Provide the (X, Y) coordinate of the cell's center where the given text is located.  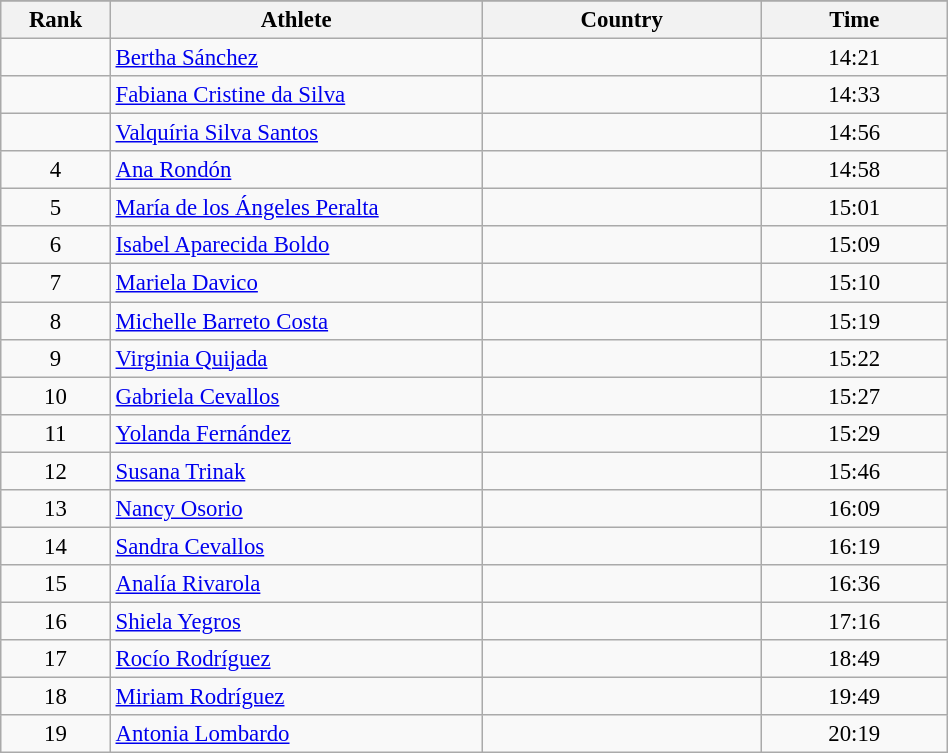
Fabiana Cristine da Silva (296, 95)
14 (56, 546)
Miriam Rodríguez (296, 697)
15:09 (854, 245)
Valquíria Silva Santos (296, 133)
16 (56, 621)
15:29 (854, 433)
Athlete (296, 20)
15:27 (854, 396)
14:56 (854, 133)
Michelle Barreto Costa (296, 321)
12 (56, 471)
17:16 (854, 621)
17 (56, 659)
9 (56, 358)
16:36 (854, 584)
Sandra Cevallos (296, 546)
19 (56, 734)
15:46 (854, 471)
18:49 (854, 659)
Virginia Quijada (296, 358)
13 (56, 509)
15 (56, 584)
Rank (56, 20)
7 (56, 283)
Nancy Osorio (296, 509)
14:21 (854, 58)
18 (56, 697)
14:33 (854, 95)
Yolanda Fernández (296, 433)
Country (622, 20)
Gabriela Cevallos (296, 396)
6 (56, 245)
16:19 (854, 546)
15:10 (854, 283)
10 (56, 396)
Antonia Lombardo (296, 734)
19:49 (854, 697)
5 (56, 208)
16:09 (854, 509)
15:19 (854, 321)
Susana Trinak (296, 471)
Shiela Yegros (296, 621)
María de los Ángeles Peralta (296, 208)
20:19 (854, 734)
Isabel Aparecida Boldo (296, 245)
Bertha Sánchez (296, 58)
15:22 (854, 358)
Ana Rondón (296, 170)
4 (56, 170)
Mariela Davico (296, 283)
14:58 (854, 170)
15:01 (854, 208)
11 (56, 433)
8 (56, 321)
Rocío Rodríguez (296, 659)
Time (854, 20)
Analía Rivarola (296, 584)
